Determine the (x, y) coordinate at the center of the cell enclosing the given text.  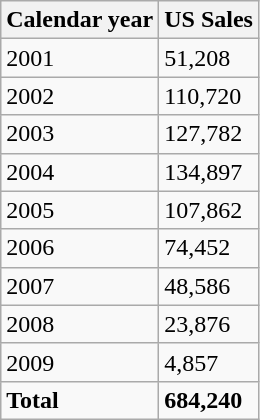
2004 (80, 172)
2009 (80, 362)
US Sales (209, 20)
Total (80, 400)
127,782 (209, 134)
2007 (80, 286)
4,857 (209, 362)
2005 (80, 210)
134,897 (209, 172)
2002 (80, 96)
51,208 (209, 58)
2003 (80, 134)
110,720 (209, 96)
48,586 (209, 286)
2006 (80, 248)
23,876 (209, 324)
Calendar year (80, 20)
2008 (80, 324)
74,452 (209, 248)
684,240 (209, 400)
2001 (80, 58)
107,862 (209, 210)
